Determine the (x, y) coordinate at the center of the cell enclosing the given text.  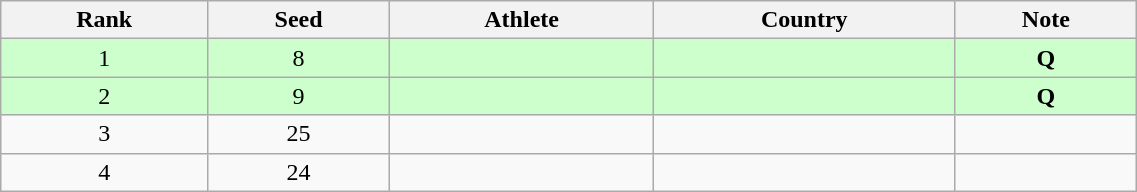
8 (299, 58)
Rank (104, 20)
Country (804, 20)
2 (104, 96)
9 (299, 96)
Athlete (522, 20)
1 (104, 58)
Note (1046, 20)
4 (104, 172)
3 (104, 134)
Seed (299, 20)
25 (299, 134)
24 (299, 172)
